For the text-containing cell, return its midpoint in [x, y] coordinate format. 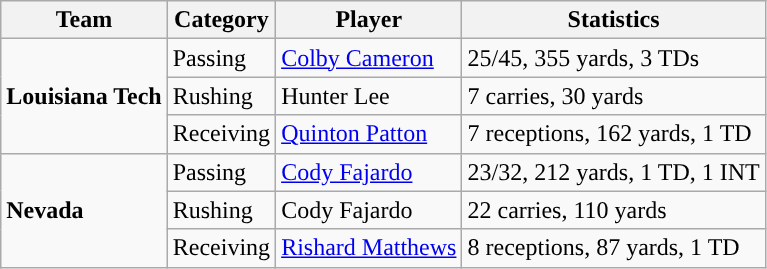
Team [84, 20]
Category [221, 20]
Player [369, 20]
Hunter Lee [369, 96]
Quinton Patton [369, 134]
Colby Cameron [369, 58]
Statistics [614, 20]
22 carries, 110 yards [614, 210]
Rishard Matthews [369, 248]
25/45, 355 yards, 3 TDs [614, 58]
Nevada [84, 210]
7 carries, 30 yards [614, 96]
Louisiana Tech [84, 96]
7 receptions, 162 yards, 1 TD [614, 134]
23/32, 212 yards, 1 TD, 1 INT [614, 172]
8 receptions, 87 yards, 1 TD [614, 248]
